Locate the cell with the specified text and output its [x, y] center coordinate. 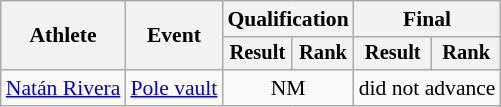
did not advance [428, 88]
Natán Rivera [64, 88]
Pole vault [174, 88]
Qualification [288, 19]
NM [288, 88]
Athlete [64, 36]
Final [428, 19]
Event [174, 36]
